Determine the (X, Y) coordinate at the center of the cell enclosing the given text.  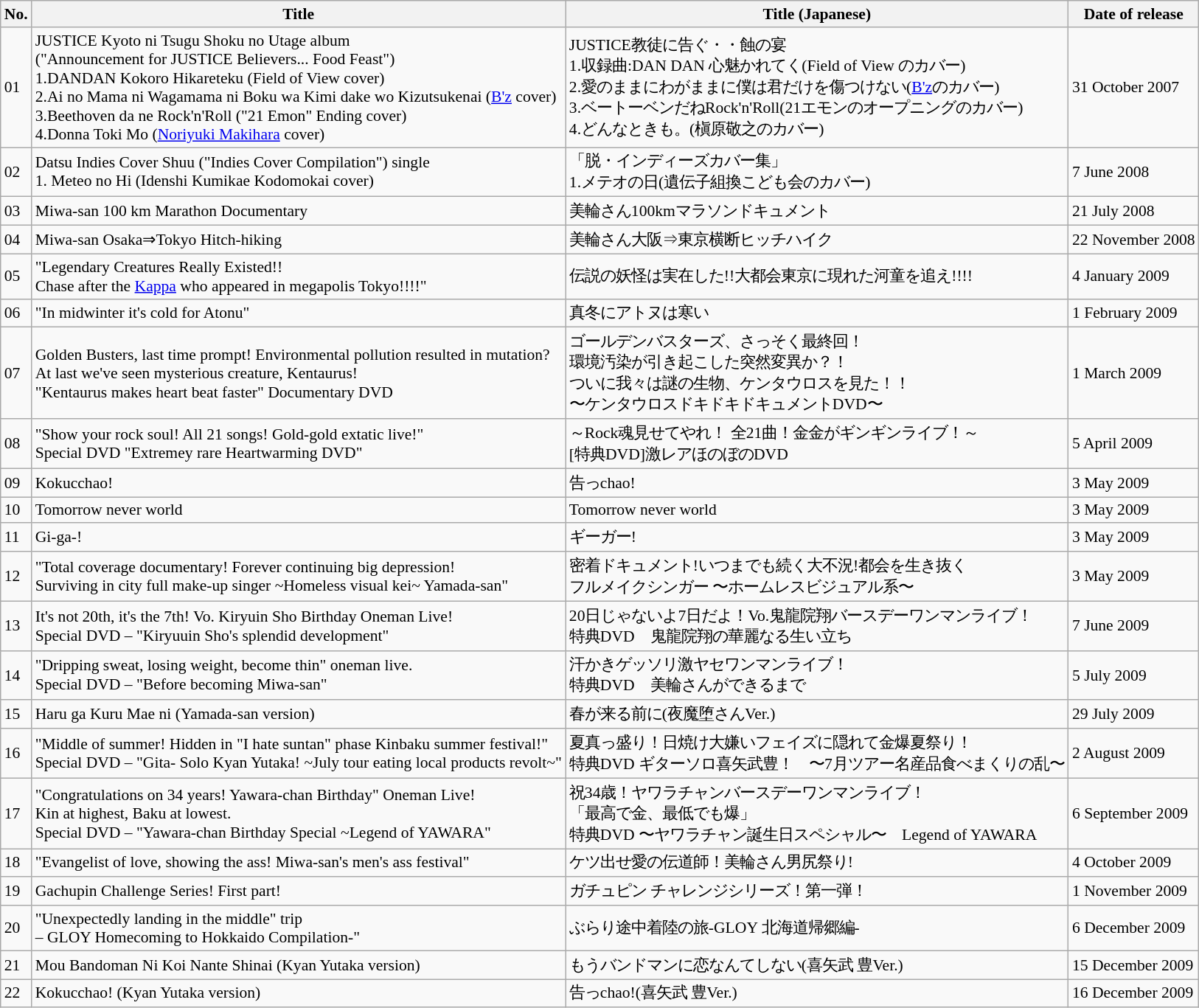
5 July 2009 (1134, 675)
ケツ出せ愛の伝道師！美輪さん男尻祭り! (817, 863)
Miwa-san Osaka⇒Tokyo Hitch-hiking (299, 240)
春が来る前に(夜魔堕さんVer.) (817, 715)
1 March 2009 (1134, 373)
Title (299, 14)
～Rock魂見せてやれ！ 全21曲！金金がギンギンライブ！～[特典DVD]激レアほのぼのDVD (817, 444)
21 July 2008 (1134, 211)
"Show your rock soul! All 21 songs! Gold-gold extatic live!"Special DVD "Extremey rare Heartwarming DVD" (299, 444)
ゴールデンバスターズ、さっそく最終回！環境汚染が引き起こした突然変異か？！ついに我々は謎の生物、ケンタウロスを見た！！〜ケンタウロスドキドキドキュメントDVD〜 (817, 373)
6 December 2009 (1134, 928)
Gi-ga-! (299, 538)
Date of release (1134, 14)
ギーガー! (817, 538)
02 (16, 173)
7 June 2009 (1134, 625)
"Evangelist of love, showing the ass! Miwa-san's men's ass festival" (299, 863)
17 (16, 813)
18 (16, 863)
07 (16, 373)
29 July 2009 (1134, 715)
Kokucchao! (299, 482)
15 (16, 715)
22 (16, 994)
汗かきゲッソリ激ヤセワンマンライブ！ 特典DVD 美輪さんができるまで (817, 675)
2 August 2009 (1134, 754)
告っchao! (817, 482)
14 (16, 675)
20日じゃないよ7日だよ！Vo.鬼龍院翔バースデーワンマンライブ！ 特典DVD 鬼龍院翔の華麗なる生い立ち (817, 625)
Kokucchao! (Kyan Yutaka version) (299, 994)
16 (16, 754)
16 December 2009 (1134, 994)
It's not 20th, it's the 7th! Vo. Kiryuin Sho Birthday Oneman Live!Special DVD – "Kiryuuin Sho's splendid development" (299, 625)
美輪さん100kmマラソンドキュメント (817, 211)
20 (16, 928)
夏真っ盛り！日焼け大嫌いフェイズに隠れて金爆夏祭り！特典DVD ギターソロ喜矢武豊！ 〜7月ツアー名産品食べまくりの乱〜 (817, 754)
7 June 2008 (1134, 173)
もうバンドマンに恋なんてしない(喜矢武 豊Ver.) (817, 964)
ガチュピン チャレンジシリーズ！第一弾！ (817, 892)
"Dripping sweat, losing weight, become thin" oneman live.Special DVD – "Before becoming Miwa-san" (299, 675)
6 September 2009 (1134, 813)
1 November 2009 (1134, 892)
01 (16, 87)
12 (16, 577)
密着ドキュメント!いつまでも続く大不況!都会を生き抜くフルメイクシンガー 〜ホームレスビジュアル系〜 (817, 577)
06 (16, 313)
Haru ga Kuru Mae ni (Yamada-san version) (299, 715)
Datsu Indies Cover Shuu ("Indies Cover Compilation") single 1. Meteo no Hi (Idenshi Kumikae Kodomokai cover) (299, 173)
JUSTICE教徒に告ぐ・・蝕の宴1.収録曲:DAN DAN 心魅かれてく(Field of View のカバー)2.愛のままにわがままに僕は君だけを傷つけない(B'zのカバー)3.ベートーベンだねRock'n'Roll(21エモンのオープニングのカバー)4.どんなときも。(槇原敬之のカバー) (817, 87)
"Unexpectedly landing in the middle" trip– GLOY Homecoming to Hokkaido Compilation-" (299, 928)
祝34歳！ヤワラチャンバースデーワンマンライブ！「最高で金、最低でも爆」 特典DVD 〜ヤワラチャン誕生日スペシャル〜 Legend of YAWARA (817, 813)
09 (16, 482)
"Legendary Creatures Really Existed!!Chase after the Kappa who appeared in megapolis Tokyo!!!!" (299, 276)
22 November 2008 (1134, 240)
Gachupin Challenge Series! First part! (299, 892)
4 January 2009 (1134, 276)
1 February 2009 (1134, 313)
13 (16, 625)
05 (16, 276)
「脱・インディーズカバー集」1.メテオの日(遺伝子組換こども会のカバー) (817, 173)
5 April 2009 (1134, 444)
19 (16, 892)
21 (16, 964)
真冬にアトヌは寒い (817, 313)
告っchao!(喜矢武 豊Ver.) (817, 994)
美輪さん大阪⇒東京横断ヒッチハイク (817, 240)
04 (16, 240)
08 (16, 444)
Mou Bandoman Ni Koi Nante Shinai (Kyan Yutaka version) (299, 964)
"Total coverage documentary! Forever continuing big depression!Surviving in city full make-up singer ~Homeless visual kei~ Yamada-san" (299, 577)
ぶらり途中着陸の旅-GLOY 北海道帰郷編- (817, 928)
Title (Japanese) (817, 14)
03 (16, 211)
No. (16, 14)
11 (16, 538)
伝説の妖怪は実在した!!大都会東京に現れた河童を追え!!!! (817, 276)
31 October 2007 (1134, 87)
15 December 2009 (1134, 964)
4 October 2009 (1134, 863)
Miwa-san 100 km Marathon Documentary (299, 211)
"In midwinter it's cold for Atonu" (299, 313)
10 (16, 510)
